Provide the (x, y) coordinate of the cell's center where the given text is located.  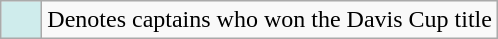
Denotes captains who won the Davis Cup title (270, 20)
